Return [x, y] of the center of cell containing provided text 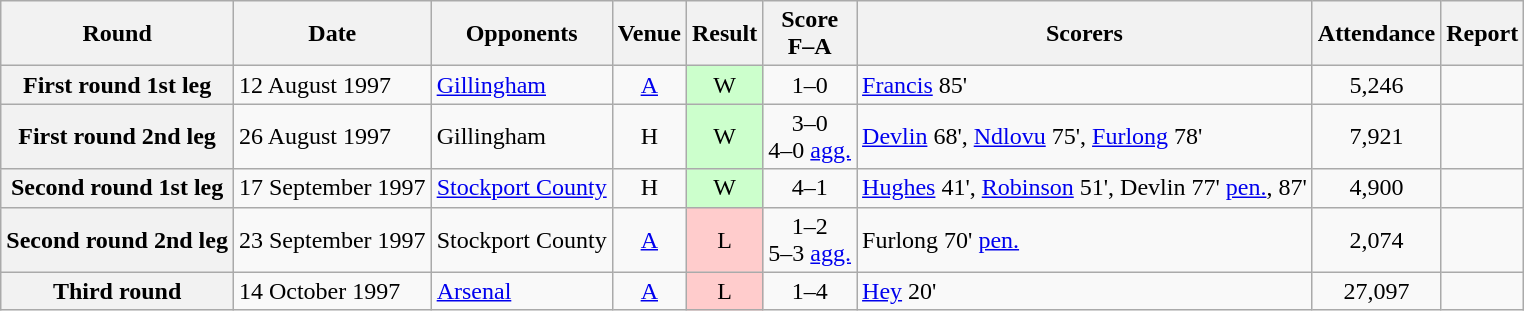
26 August 1997 [332, 136]
Report [1482, 34]
Second round 1st leg [118, 188]
Attendance [1376, 34]
27,097 [1376, 291]
1–0 [810, 85]
5,246 [1376, 85]
17 September 1997 [332, 188]
Date [332, 34]
Furlong 70' pen. [1085, 240]
Opponents [522, 34]
4,900 [1376, 188]
1–4 [810, 291]
Hughes 41', Robinson 51', Devlin 77' pen., 87' [1085, 188]
ScoreF–A [810, 34]
Scorers [1085, 34]
4–1 [810, 188]
Venue [649, 34]
First round 1st leg [118, 85]
Result [724, 34]
Round [118, 34]
Arsenal [522, 291]
3–04–0 agg. [810, 136]
14 October 1997 [332, 291]
First round 2nd leg [118, 136]
Second round 2nd leg [118, 240]
1–25–3 agg. [810, 240]
Third round [118, 291]
Hey 20' [1085, 291]
7,921 [1376, 136]
12 August 1997 [332, 85]
Devlin 68', Ndlovu 75', Furlong 78' [1085, 136]
23 September 1997 [332, 240]
Francis 85' [1085, 85]
2,074 [1376, 240]
